Output the [X, Y] coordinate of the center of the cell containing the given text.  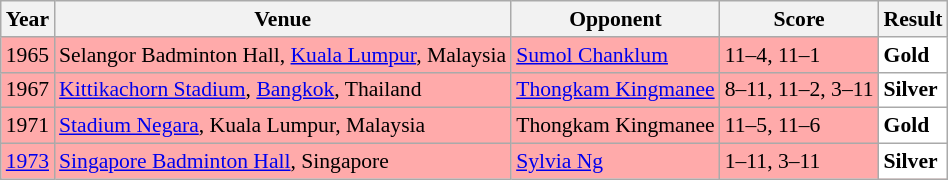
8–11, 11–2, 3–11 [800, 90]
11–5, 11–6 [800, 126]
1965 [28, 55]
Sumol Chanklum [616, 55]
Kittikachorn Stadium, Bangkok, Thailand [282, 90]
1967 [28, 90]
Venue [282, 19]
Stadium Negara, Kuala Lumpur, Malaysia [282, 126]
11–4, 11–1 [800, 55]
Score [800, 19]
Sylvia Ng [616, 162]
1971 [28, 126]
Singapore Badminton Hall, Singapore [282, 162]
Selangor Badminton Hall, Kuala Lumpur, Malaysia [282, 55]
1973 [28, 162]
Year [28, 19]
Result [914, 19]
1–11, 3–11 [800, 162]
Opponent [616, 19]
